Pinpoint the cell where the given text exists, returning its (X, Y) midpoint coordinate. 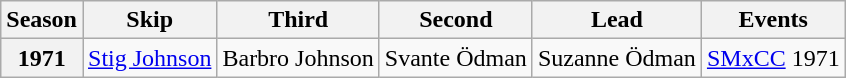
Suzanne Ödman (616, 58)
Stig Johnson (149, 58)
Lead (616, 20)
1971 (42, 58)
Events (773, 20)
SMxCC 1971 (773, 58)
Skip (149, 20)
Barbro Johnson (298, 58)
Svante Ödman (456, 58)
Second (456, 20)
Third (298, 20)
Season (42, 20)
